Provide the (X, Y) coordinate of the cell's center where the given text is located.  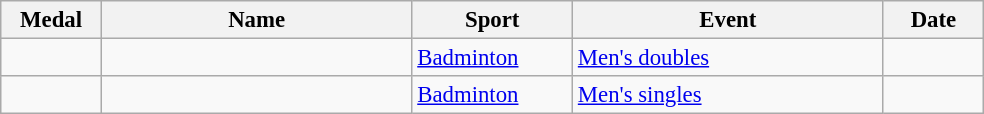
Name (256, 20)
Date (934, 20)
Men's singles (728, 95)
Event (728, 20)
Medal (52, 20)
Sport (492, 20)
Men's doubles (728, 58)
